From the cell containing the given text, extract its center point as [X, Y] coordinate. 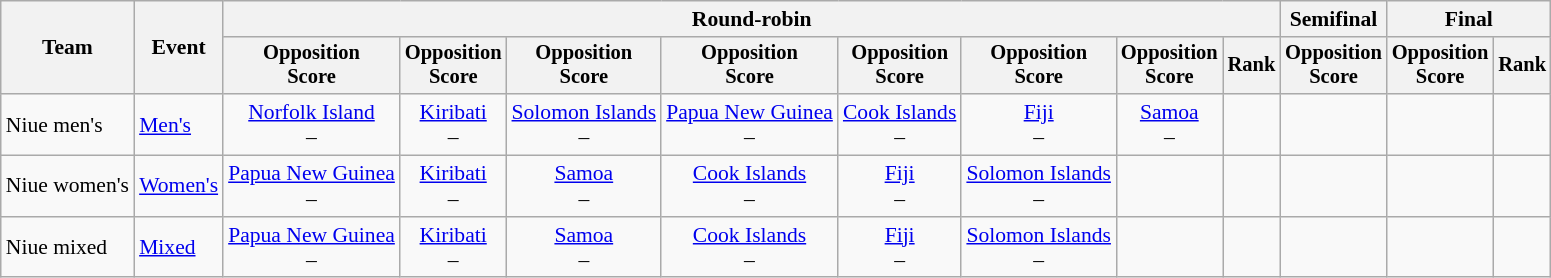
Round-robin [752, 19]
Niue women's [68, 186]
Semifinal [1334, 19]
Niue men's [68, 124]
Norfolk Island – [312, 124]
Women's [178, 186]
Mixed [178, 248]
Event [178, 48]
Final [1469, 19]
Men's [178, 124]
Team [68, 48]
Niue mixed [68, 248]
